Return [X, Y] of the center of cell containing provided text 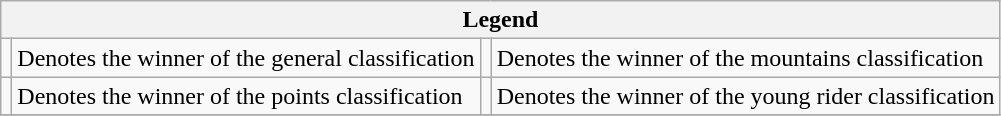
Denotes the winner of the young rider classification [746, 96]
Denotes the winner of the mountains classification [746, 58]
Denotes the winner of the points classification [246, 96]
Legend [500, 20]
Denotes the winner of the general classification [246, 58]
